For the text-containing cell, return its midpoint in [x, y] coordinate format. 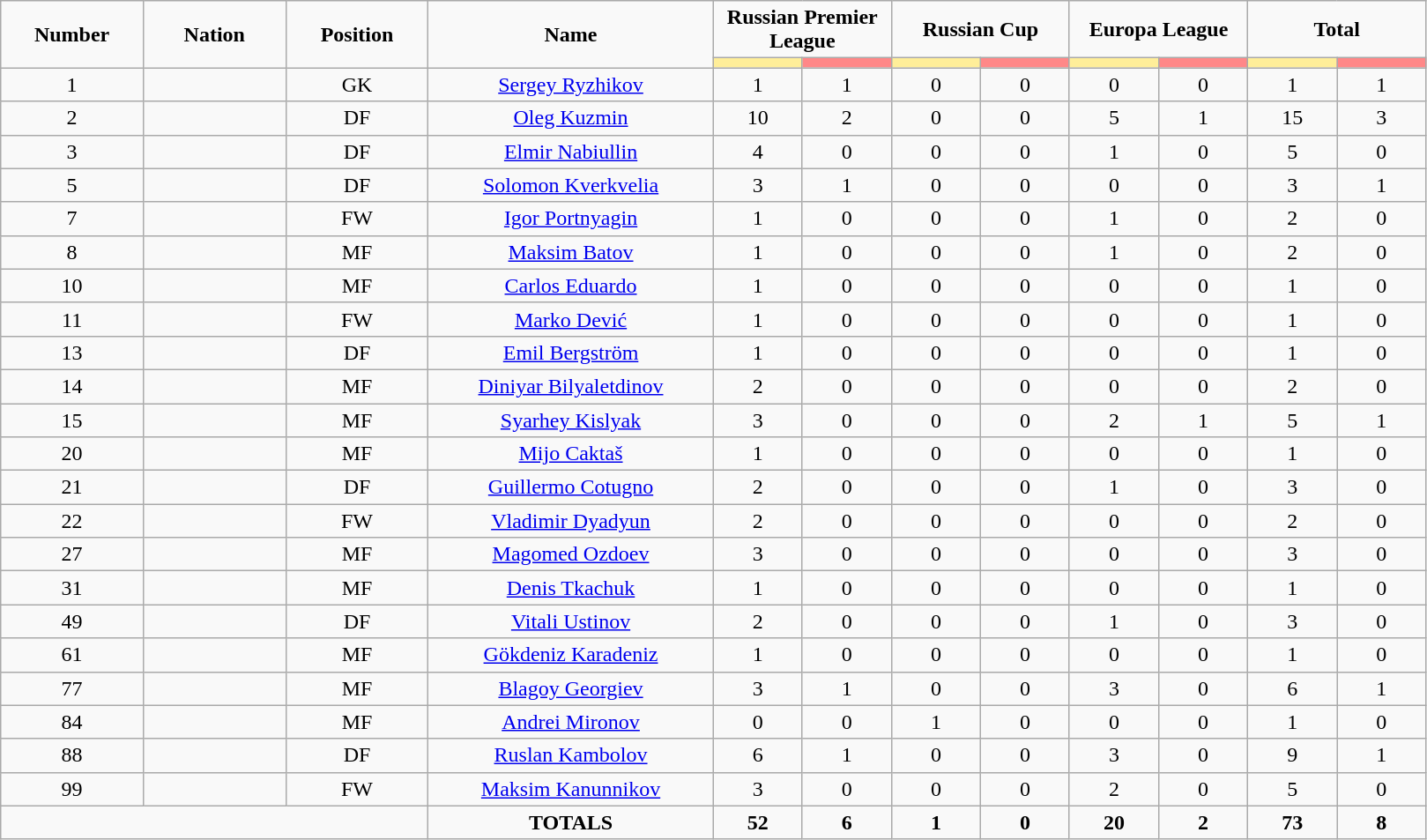
Sergey Ryzhikov [571, 85]
14 [72, 386]
TOTALS [571, 822]
52 [758, 822]
Magomed Ozdoev [571, 554]
Maksim Kanunnikov [571, 789]
73 [1292, 822]
Syarhey Kislyak [571, 420]
Vladimir Dyadyun [571, 521]
Total [1337, 30]
Russian Premier League [802, 30]
Europa League [1158, 30]
21 [72, 487]
Blagoy Georgiev [571, 688]
4 [758, 152]
Name [571, 34]
Ruslan Kambolov [571, 755]
99 [72, 789]
Oleg Kuzmin [571, 118]
Emil Bergström [571, 353]
31 [72, 588]
Nation [214, 34]
Number [72, 34]
61 [72, 655]
7 [72, 219]
Denis Tkachuk [571, 588]
Vitali Ustinov [571, 621]
27 [72, 554]
Diniyar Bilyaletdinov [571, 386]
Marko Dević [571, 319]
Elmir Nabiullin [571, 152]
88 [72, 755]
13 [72, 353]
Andrei Mironov [571, 722]
Solomon Kverkvelia [571, 185]
Igor Portnyagin [571, 219]
22 [72, 521]
Carlos Eduardo [571, 286]
Mijo Caktaš [571, 454]
Russian Cup [980, 30]
Guillermo Cotugno [571, 487]
Maksim Batov [571, 252]
11 [72, 319]
49 [72, 621]
84 [72, 722]
Position [357, 34]
GK [357, 85]
Gökdeniz Karadeniz [571, 655]
77 [72, 688]
9 [1292, 755]
